Scan for the cell matching the given text and deliver its (x, y) coordinate at center. 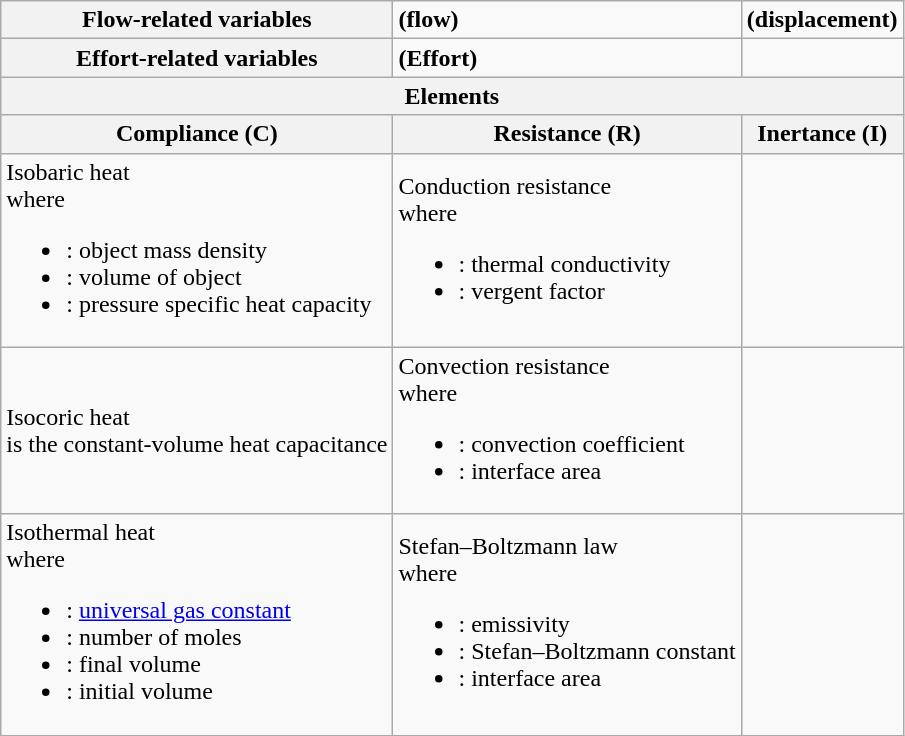
Elements (452, 96)
Stefan–Boltzmann law where: emissivity: Stefan–Boltzmann constant: interface area (567, 624)
Resistance (R) (567, 134)
Conduction resistance where: thermal conductivity: vergent factor (567, 250)
Effort-related variables (197, 58)
Isocoric heat is the constant-volume heat capacitance (197, 430)
Convection resistance where: convection coefficient: interface area (567, 430)
Inertance (I) (822, 134)
(flow) (567, 20)
Flow-related variables (197, 20)
Isobaric heat where: object mass density: volume of object: pressure specific heat capacity (197, 250)
(displacement) (822, 20)
Isothermal heat where: universal gas constant: number of moles: final volume: initial volume (197, 624)
Compliance (C) (197, 134)
(Effort) (567, 58)
